Provide the [X, Y] coordinate of the cell's center where the given text is located.  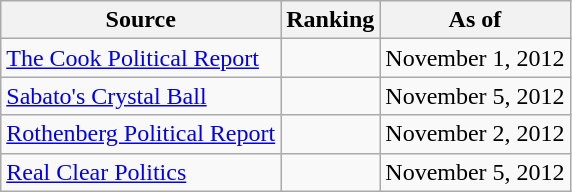
Ranking [330, 20]
November 2, 2012 [475, 134]
The Cook Political Report [141, 58]
November 1, 2012 [475, 58]
As of [475, 20]
Source [141, 20]
Real Clear Politics [141, 172]
Rothenberg Political Report [141, 134]
Sabato's Crystal Ball [141, 96]
